Capture the cell that displays the provided text and extract its [X, Y] central coordinate. 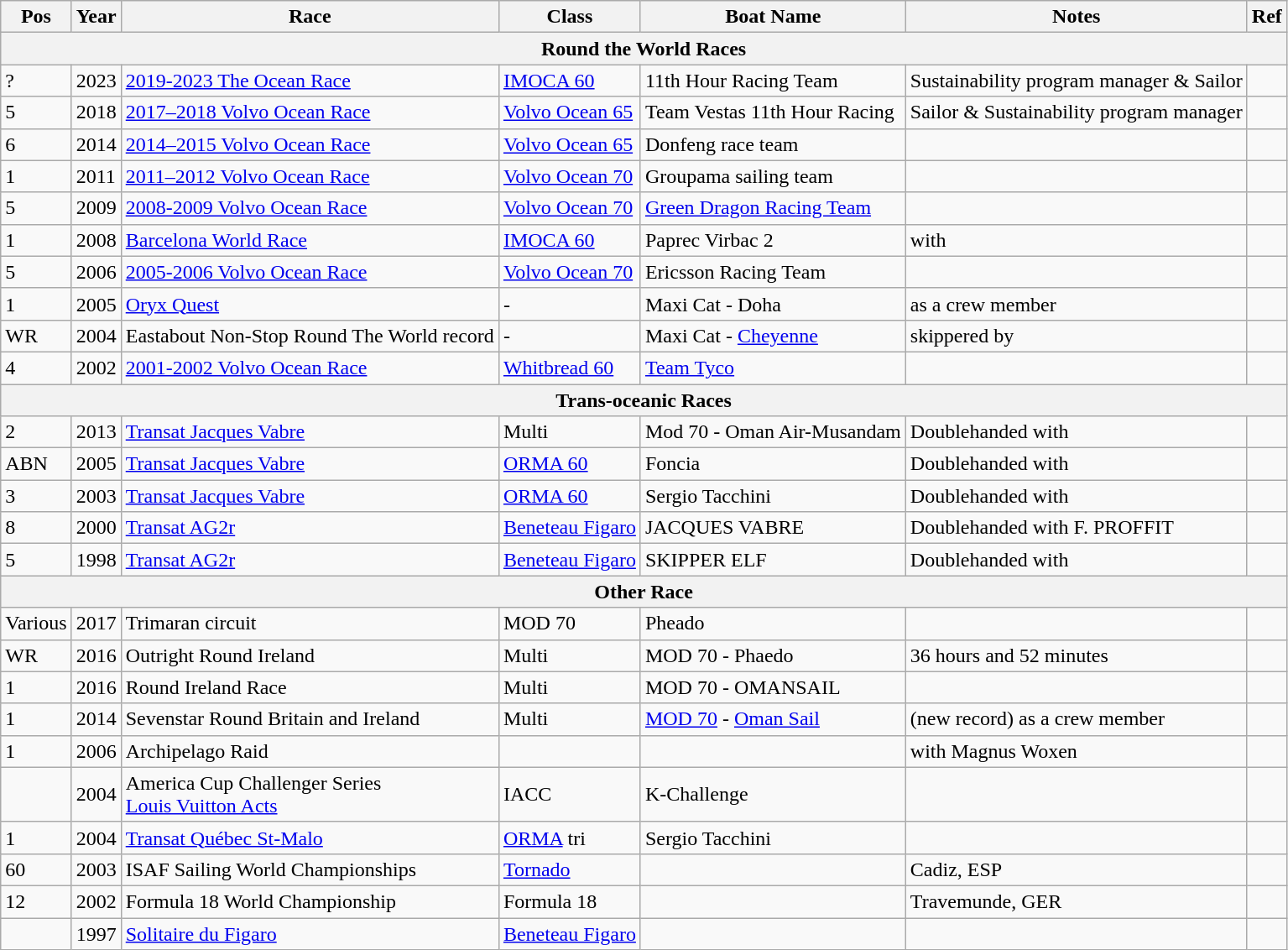
2 [36, 432]
Ref [1267, 17]
with [1076, 240]
ISAF Sailing World Championships [310, 869]
2000 [96, 528]
2017 [96, 624]
2001-2002 Volvo Ocean Race [310, 368]
Maxi Cat - Cheyenne [773, 336]
Solitaire du Figaro [310, 934]
MOD 70 - Oman Sail [773, 719]
Sustainability program manager & Sailor [1076, 81]
Trans-oceanic Races [644, 400]
8 [36, 528]
2011–2012 Volvo Ocean Race [310, 176]
? [36, 81]
America Cup Challenger SeriesLouis Vuitton Acts [310, 794]
MOD 70 - Phaedo [773, 655]
Sevenstar Round Britain and Ireland [310, 719]
Maxi Cat - Doha [773, 304]
Other Race [644, 592]
2008 [96, 240]
ABN [36, 464]
with Magnus Woxen [1076, 751]
12 [36, 901]
Notes [1076, 17]
Team Tyco [773, 368]
Team Vestas 11th Hour Racing [773, 112]
3 [36, 496]
Oryx Quest [310, 304]
2018 [96, 112]
Groupama sailing team [773, 176]
60 [36, 869]
Round the World Races [644, 49]
Foncia [773, 464]
2005-2006 Volvo Ocean Race [310, 272]
Class [569, 17]
Pheado [773, 624]
Cadiz, ESP [1076, 869]
2011 [96, 176]
Transat Québec St-Malo [310, 838]
Travemunde, GER [1076, 901]
Pos [36, 17]
MOD 70 [569, 624]
2013 [96, 432]
Green Dragon Racing Team [773, 208]
4 [36, 368]
Barcelona World Race [310, 240]
Donfeng race team [773, 144]
JACQUES VABRE [773, 528]
Doublehanded with F. PROFFIT [1076, 528]
36 hours and 52 minutes [1076, 655]
Year [96, 17]
2009 [96, 208]
Whitbread 60 [569, 368]
Mod 70 - Oman Air-Musandam [773, 432]
Various [36, 624]
Trimaran circuit [310, 624]
2023 [96, 81]
Eastabout Non-Stop Round The World record [310, 336]
IACC [569, 794]
Round Ireland Race [310, 687]
Sailor & Sustainability program manager [1076, 112]
2017–2018 Volvo Ocean Race [310, 112]
11th Hour Racing Team [773, 81]
1997 [96, 934]
Formula 18 [569, 901]
6 [36, 144]
Paprec Virbac 2 [773, 240]
2008-2009 Volvo Ocean Race [310, 208]
Formula 18 World Championship [310, 901]
as a crew member [1076, 304]
Outright Round Ireland [310, 655]
MOD 70 - OMANSAIL [773, 687]
Tornado [569, 869]
(new record) as a crew member [1076, 719]
ORMA tri [569, 838]
SKIPPER ELF [773, 560]
Race [310, 17]
Ericsson Racing Team [773, 272]
skippered by [1076, 336]
K-Challenge [773, 794]
2014–2015 Volvo Ocean Race [310, 144]
Archipelago Raid [310, 751]
1998 [96, 560]
Boat Name [773, 17]
2019-2023 The Ocean Race [310, 81]
